Pinpoint the cell where the given text exists, returning its [X, Y] midpoint coordinate. 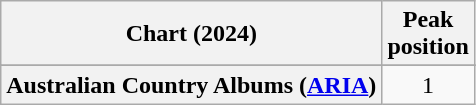
Peakposition [428, 34]
Australian Country Albums (ARIA) [192, 85]
1 [428, 85]
Chart (2024) [192, 34]
